For the text-containing cell, return its midpoint in (x, y) coordinate format. 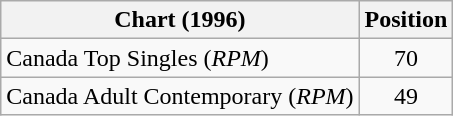
49 (406, 96)
Position (406, 20)
70 (406, 58)
Canada Top Singles (RPM) (180, 58)
Canada Adult Contemporary (RPM) (180, 96)
Chart (1996) (180, 20)
